Identify which cell holds the provided text, then report its (X, Y) central coordinate. 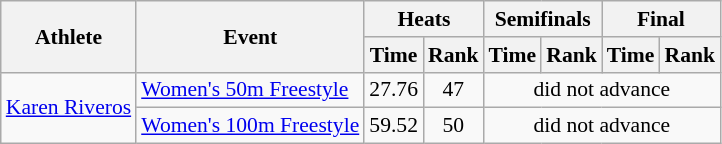
Karen Riveros (68, 108)
Semifinals (543, 19)
47 (454, 90)
Athlete (68, 36)
Event (250, 36)
Women's 100m Freestyle (250, 126)
Final (661, 19)
59.52 (394, 126)
27.76 (394, 90)
Women's 50m Freestyle (250, 90)
Heats (424, 19)
50 (454, 126)
